Search for the cell housing the specified text and yield its (X, Y) center coordinate. 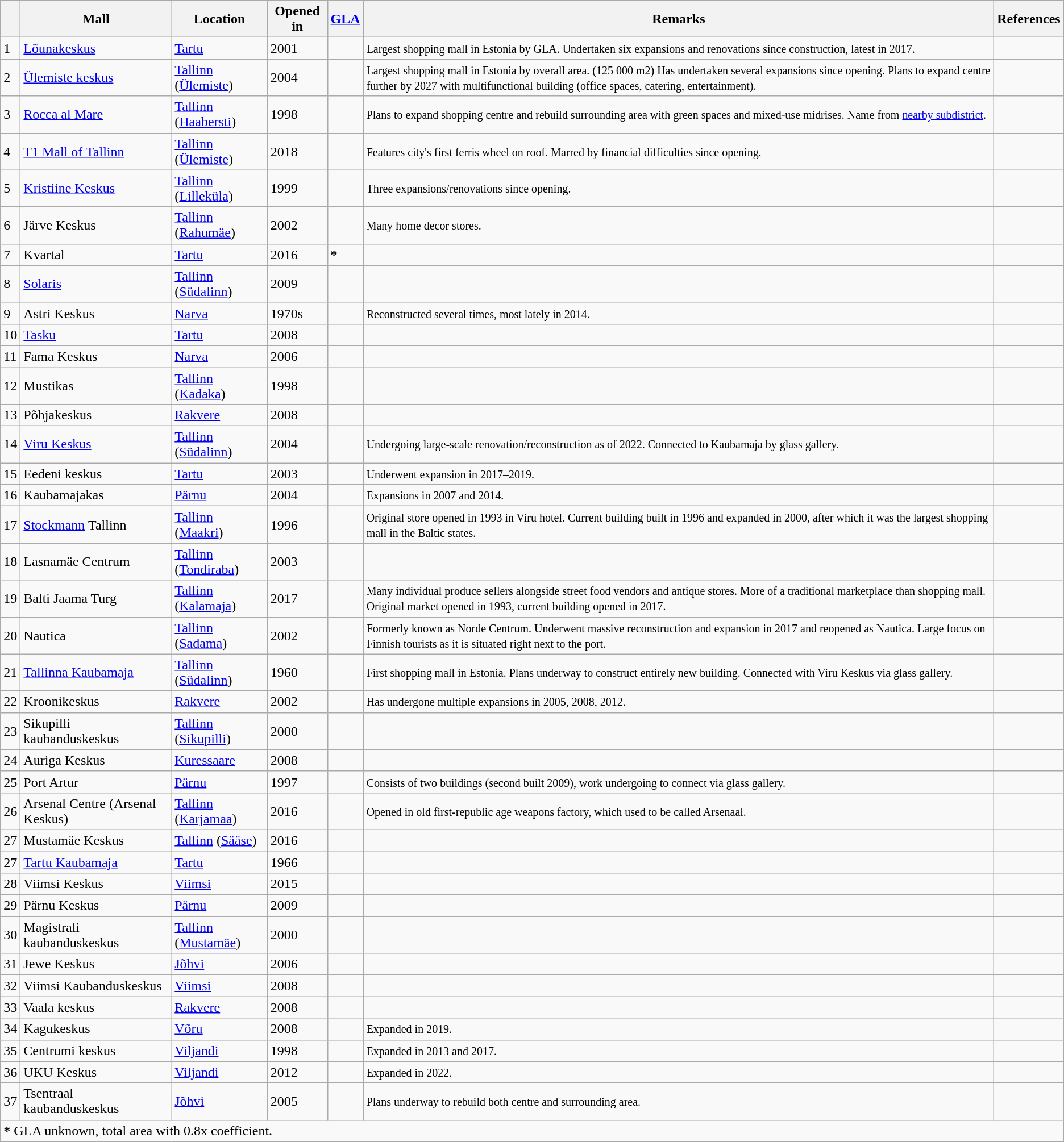
* GLA unknown, total area with 0.8x coefficient. (532, 1131)
Nautica (96, 635)
Tallinn (Sääse) (219, 840)
6 (10, 225)
Kvartal (96, 255)
Tallinn (Lilleküla) (219, 189)
1 (10, 48)
Expanded in 2019. (679, 1029)
2012 (297, 1072)
Tallinn (Haabersti) (219, 115)
7 (10, 255)
Ülemiste keskus (96, 77)
References (1029, 19)
Consists of two buildings (second built 2009), work undergoing to connect via glass gallery. (679, 782)
Underwent expansion in 2017–2019. (679, 474)
Largest shopping mall in Estonia by GLA. Undertaken six expansions and renovations since construction, latest in 2017. (679, 48)
Tallinn (Sadama) (219, 635)
22 (10, 702)
Tallinna Kaubamaja (96, 673)
33 (10, 1007)
18 (10, 561)
Tsentraal kaubanduskeskus (96, 1101)
4 (10, 151)
Fama Keskus (96, 356)
Mustikas (96, 385)
Remarks (679, 19)
Viimsi Kaubanduskeskus (96, 986)
Expansions in 2007 and 2014. (679, 495)
Tallinn (Kalamaja) (219, 599)
Tallinn (Tondiraba) (219, 561)
1997 (297, 782)
Balti Jaama Turg (96, 599)
2 (10, 77)
* (346, 255)
Features city's first ferris wheel on roof. Marred by financial difficulties since opening. (679, 151)
T1 Mall of Tallinn (96, 151)
1996 (297, 525)
31 (10, 964)
Plans to expand shopping centre and rebuild surrounding area with green spaces and mixed-use midrises. Name from nearby subdistrict. (679, 115)
5 (10, 189)
Stockmann Tallinn (96, 525)
13 (10, 415)
2005 (297, 1101)
Port Artur (96, 782)
2018 (297, 151)
UKU Keskus (96, 1072)
35 (10, 1051)
Tallinn (Kadaka) (219, 385)
15 (10, 474)
Many home decor stores. (679, 225)
Sikupilli kaubanduskeskus (96, 731)
Tallinn (Karjamaa) (219, 811)
GLA (346, 19)
Reconstructed several times, most lately in 2014. (679, 313)
Lasnamäe Centrum (96, 561)
Tartu Kaubamaja (96, 862)
Undergoing large-scale renovation/reconstruction as of 2022. Connected to Kaubamaja by glass gallery. (679, 444)
Has undergone multiple expansions in 2005, 2008, 2012. (679, 702)
25 (10, 782)
Opened in old first-republic age weapons factory, which used to be called Arsenaal. (679, 811)
Plans underway to rebuild both centre and surrounding area. (679, 1101)
Solaris (96, 284)
24 (10, 760)
11 (10, 356)
Tallinn (Rahumäe) (219, 225)
Viru Keskus (96, 444)
Mustamäe Keskus (96, 840)
2017 (297, 599)
Tallinn (Sikupilli) (219, 731)
Expanded in 2013 and 2017. (679, 1051)
8 (10, 284)
Arsenal Centre (Arsenal Keskus) (96, 811)
2015 (297, 884)
Tallinn (Mustamäe) (219, 935)
Rocca al Mare (96, 115)
Kagukeskus (96, 1029)
Tasku (96, 335)
1999 (297, 189)
3 (10, 115)
Three expansions/renovations since opening. (679, 189)
1970s (297, 313)
Magistrali kaubanduskeskus (96, 935)
Vaala keskus (96, 1007)
9 (10, 313)
Expanded in 2022. (679, 1072)
Lõunakeskus (96, 48)
21 (10, 673)
19 (10, 599)
2001 (297, 48)
Kaubamajakas (96, 495)
Auriga Keskus (96, 760)
29 (10, 906)
20 (10, 635)
Järve Keskus (96, 225)
Mall (96, 19)
Tallinn (Maakri) (219, 525)
30 (10, 935)
17 (10, 525)
Location (219, 19)
Pärnu Keskus (96, 906)
1960 (297, 673)
Viimsi Keskus (96, 884)
Kuressaare (219, 760)
Jewe Keskus (96, 964)
Kroonikeskus (96, 702)
32 (10, 986)
26 (10, 811)
1966 (297, 862)
28 (10, 884)
14 (10, 444)
Astri Keskus (96, 313)
Kristiine Keskus (96, 189)
Põhjakeskus (96, 415)
Opened in (297, 19)
10 (10, 335)
36 (10, 1072)
Võru (219, 1029)
Eedeni keskus (96, 474)
16 (10, 495)
34 (10, 1029)
23 (10, 731)
12 (10, 385)
37 (10, 1101)
Centrumi keskus (96, 1051)
First shopping mall in Estonia. Plans underway to construct entirely new building. Connected with Viru Keskus via glass gallery. (679, 673)
